Locate the cell with the specified text and output its [x, y] center coordinate. 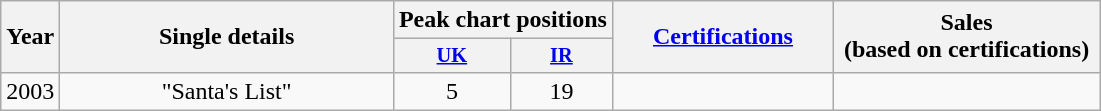
19 [561, 91]
Sales (based on certifications) [967, 37]
2003 [30, 91]
Certifications [722, 37]
UK [452, 56]
Single details [227, 37]
5 [452, 91]
IR [561, 56]
Peak chart positions [502, 20]
"Santa's List" [227, 91]
Year [30, 37]
